Output the (x, y) coordinate of the center of the cell containing the given text.  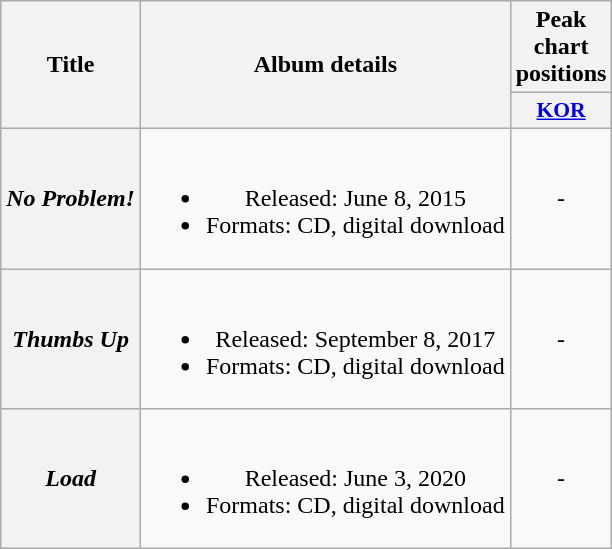
KOR (561, 111)
Thumbs Up (71, 338)
Title (71, 65)
Released: June 3, 2020Formats: CD, digital download (325, 479)
No Problem! (71, 198)
Peak chart positions (561, 47)
Load (71, 479)
Album details (325, 65)
Released: September 8, 2017Formats: CD, digital download (325, 338)
Released: June 8, 2015Formats: CD, digital download (325, 198)
